Capture the cell that displays the provided text and extract its (x, y) central coordinate. 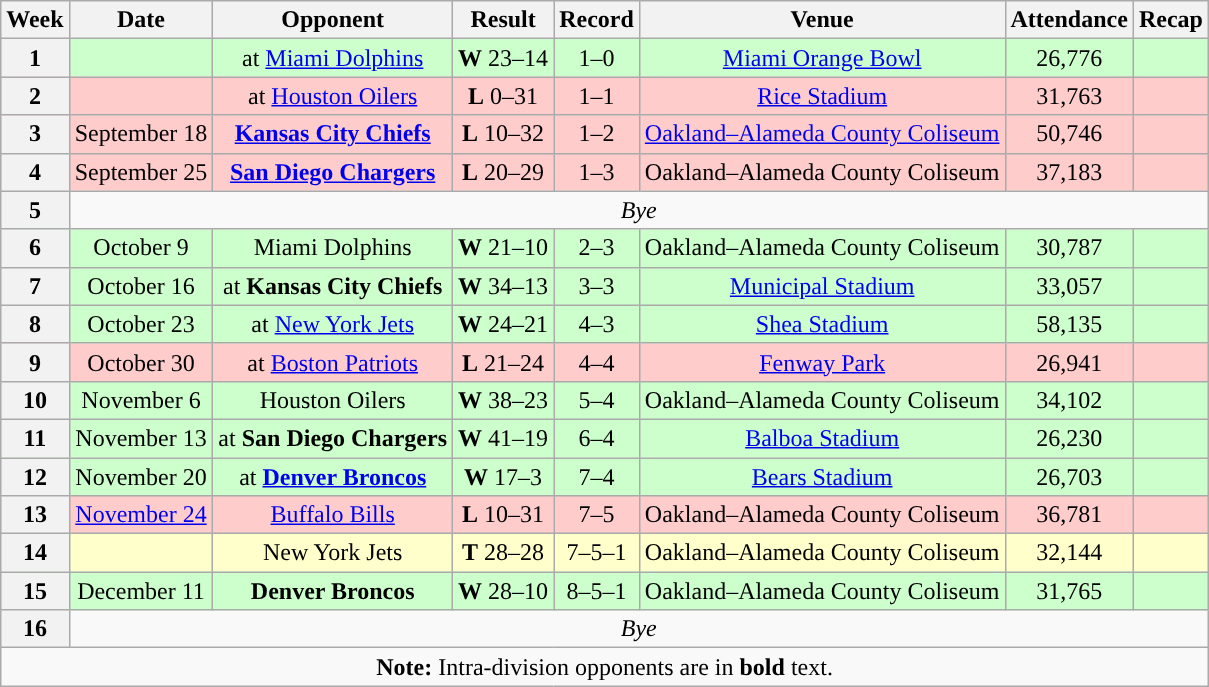
34,102 (1069, 400)
at New York Jets (333, 324)
5 (35, 210)
10 (35, 400)
at Miami Dolphins (333, 58)
2–3 (597, 248)
November 6 (141, 400)
15 (35, 591)
3 (35, 134)
September 18 (141, 134)
26,941 (1069, 362)
W 21–10 (504, 248)
Buffalo Bills (333, 515)
October 9 (141, 248)
November 24 (141, 515)
Shea Stadium (822, 324)
Attendance (1069, 20)
W 28–10 (504, 591)
16 (35, 629)
8–5–1 (597, 591)
Opponent (333, 20)
8 (35, 324)
1–1 (597, 96)
7–4 (597, 477)
December 11 (141, 591)
L 10–31 (504, 515)
L 0–31 (504, 96)
T 28–28 (504, 553)
W 23–14 (504, 58)
at Kansas City Chiefs (333, 286)
Rice Stadium (822, 96)
12 (35, 477)
31,763 (1069, 96)
37,183 (1069, 172)
New York Jets (333, 553)
November 20 (141, 477)
Balboa Stadium (822, 438)
26,230 (1069, 438)
at Denver Broncos (333, 477)
Municipal Stadium (822, 286)
at San Diego Chargers (333, 438)
November 13 (141, 438)
3–3 (597, 286)
2 (35, 96)
1–0 (597, 58)
L 20–29 (504, 172)
September 25 (141, 172)
33,057 (1069, 286)
6 (35, 248)
San Diego Chargers (333, 172)
31,765 (1069, 591)
Miami Orange Bowl (822, 58)
7 (35, 286)
W 24–21 (504, 324)
W 41–19 (504, 438)
at Houston Oilers (333, 96)
W 38–23 (504, 400)
58,135 (1069, 324)
Note: Intra-division opponents are in bold text. (605, 667)
1 (35, 58)
36,781 (1069, 515)
Fenway Park (822, 362)
26,703 (1069, 477)
W 17–3 (504, 477)
at Boston Patriots (333, 362)
13 (35, 515)
L 21–24 (504, 362)
L 10–32 (504, 134)
4–4 (597, 362)
Miami Dolphins (333, 248)
Kansas City Chiefs (333, 134)
October 23 (141, 324)
Result (504, 20)
1–2 (597, 134)
Bears Stadium (822, 477)
26,776 (1069, 58)
50,746 (1069, 134)
4 (35, 172)
1–3 (597, 172)
Denver Broncos (333, 591)
11 (35, 438)
6–4 (597, 438)
9 (35, 362)
7–5 (597, 515)
W 34–13 (504, 286)
Date (141, 20)
7–5–1 (597, 553)
Recap (1170, 20)
32,144 (1069, 553)
Record (597, 20)
Venue (822, 20)
30,787 (1069, 248)
5–4 (597, 400)
Houston Oilers (333, 400)
Week (35, 20)
October 16 (141, 286)
14 (35, 553)
4–3 (597, 324)
October 30 (141, 362)
